Find where the given text appears and provide that cell's center as [X, Y] coordinate. 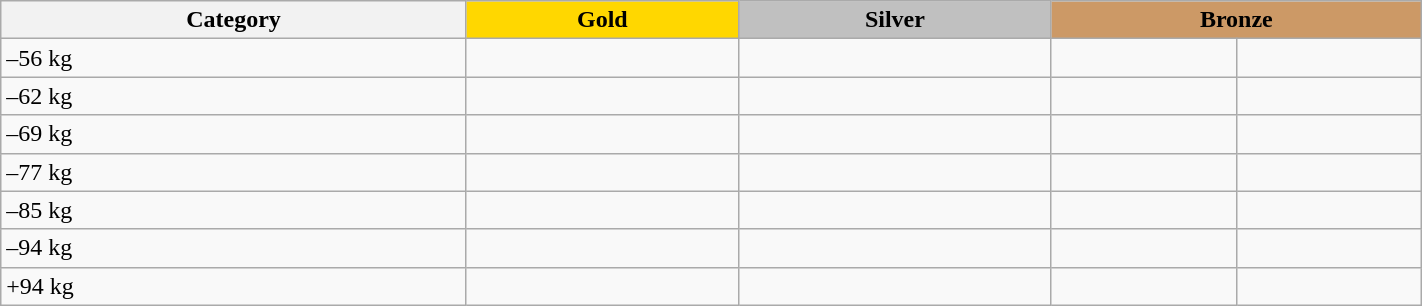
–56 kg [234, 58]
Gold [602, 20]
–62 kg [234, 96]
–85 kg [234, 210]
–69 kg [234, 134]
–94 kg [234, 248]
Bronze [1236, 20]
Silver [894, 20]
–77 kg [234, 172]
Category [234, 20]
+94 kg [234, 286]
